Extract the [X, Y] coordinate from the center of the cell holding the provided text.  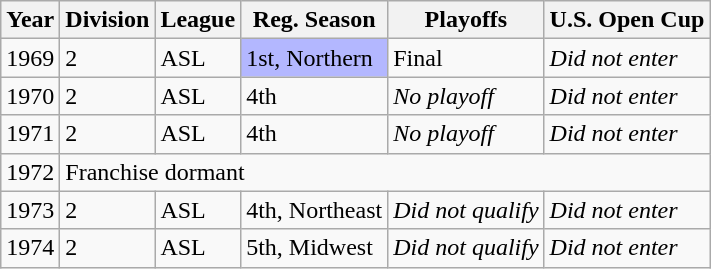
4th, Northeast [314, 210]
1973 [30, 210]
5th, Midwest [314, 248]
Playoffs [466, 20]
Franchise dormant [385, 172]
Division [108, 20]
1971 [30, 134]
Final [466, 58]
U.S. Open Cup [627, 20]
Year [30, 20]
1969 [30, 58]
Reg. Season [314, 20]
1970 [30, 96]
League [198, 20]
1972 [30, 172]
1st, Northern [314, 58]
1974 [30, 248]
